Output the [X, Y] coordinate of the center of the cell containing the given text.  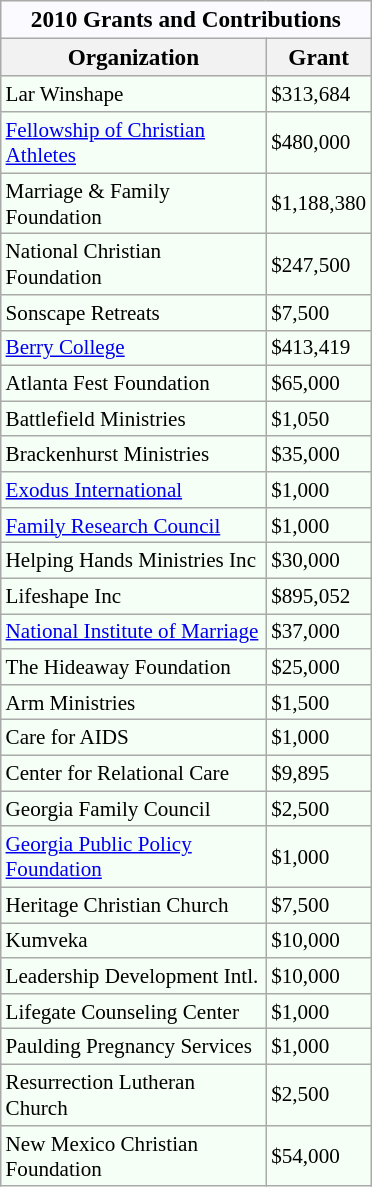
$54,000 [318, 1156]
Georgia Family Council [134, 808]
$413,419 [318, 348]
$1,188,380 [318, 204]
Lar Winshape [134, 94]
Family Research Council [134, 524]
Georgia Public Policy Foundation [134, 856]
Arm Ministries [134, 702]
$1,500 [318, 702]
$1,050 [318, 418]
Battlefield Ministries [134, 418]
Sonscape Retreats [134, 312]
$35,000 [318, 454]
$37,000 [318, 632]
Helping Hands Ministries Inc [134, 560]
Atlanta Fest Foundation [134, 384]
$65,000 [318, 384]
$25,000 [318, 666]
$313,684 [318, 94]
Resurrection Lutheran Church [134, 1094]
Lifeshape Inc [134, 596]
Berry College [134, 348]
2010 Grants and Contributions [186, 20]
$30,000 [318, 560]
$9,895 [318, 772]
Heritage Christian Church [134, 904]
Leadership Development Intl. [134, 976]
Grant [318, 58]
$895,052 [318, 596]
The Hideaway Foundation [134, 666]
Paulding Pregnancy Services [134, 1046]
$480,000 [318, 142]
National Christian Foundation [134, 264]
New Mexico Christian Foundation [134, 1156]
Brackenhurst Ministries [134, 454]
Organization [134, 58]
Lifegate Counseling Center [134, 1010]
Exodus International [134, 490]
Kumveka [134, 940]
Fellowship of Christian Athletes [134, 142]
$247,500 [318, 264]
National Institute of Marriage [134, 632]
Care for AIDS [134, 738]
Center for Relational Care [134, 772]
Marriage & Family Foundation [134, 204]
